Detect which cell encompasses the target text, then output its [X, Y] center coordinate. 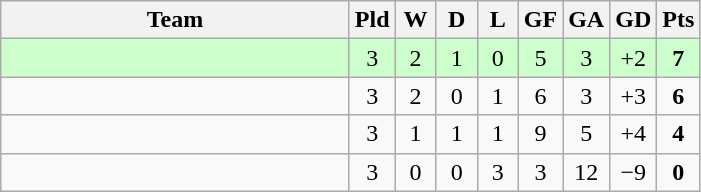
12 [586, 172]
+4 [634, 134]
L [498, 20]
Pts [678, 20]
Pld [372, 20]
Team [176, 20]
4 [678, 134]
GD [634, 20]
−9 [634, 172]
D [456, 20]
GF [540, 20]
GA [586, 20]
7 [678, 58]
9 [540, 134]
+3 [634, 96]
W [416, 20]
+2 [634, 58]
